Provide the (X, Y) coordinate of the cell's center where the given text is located.  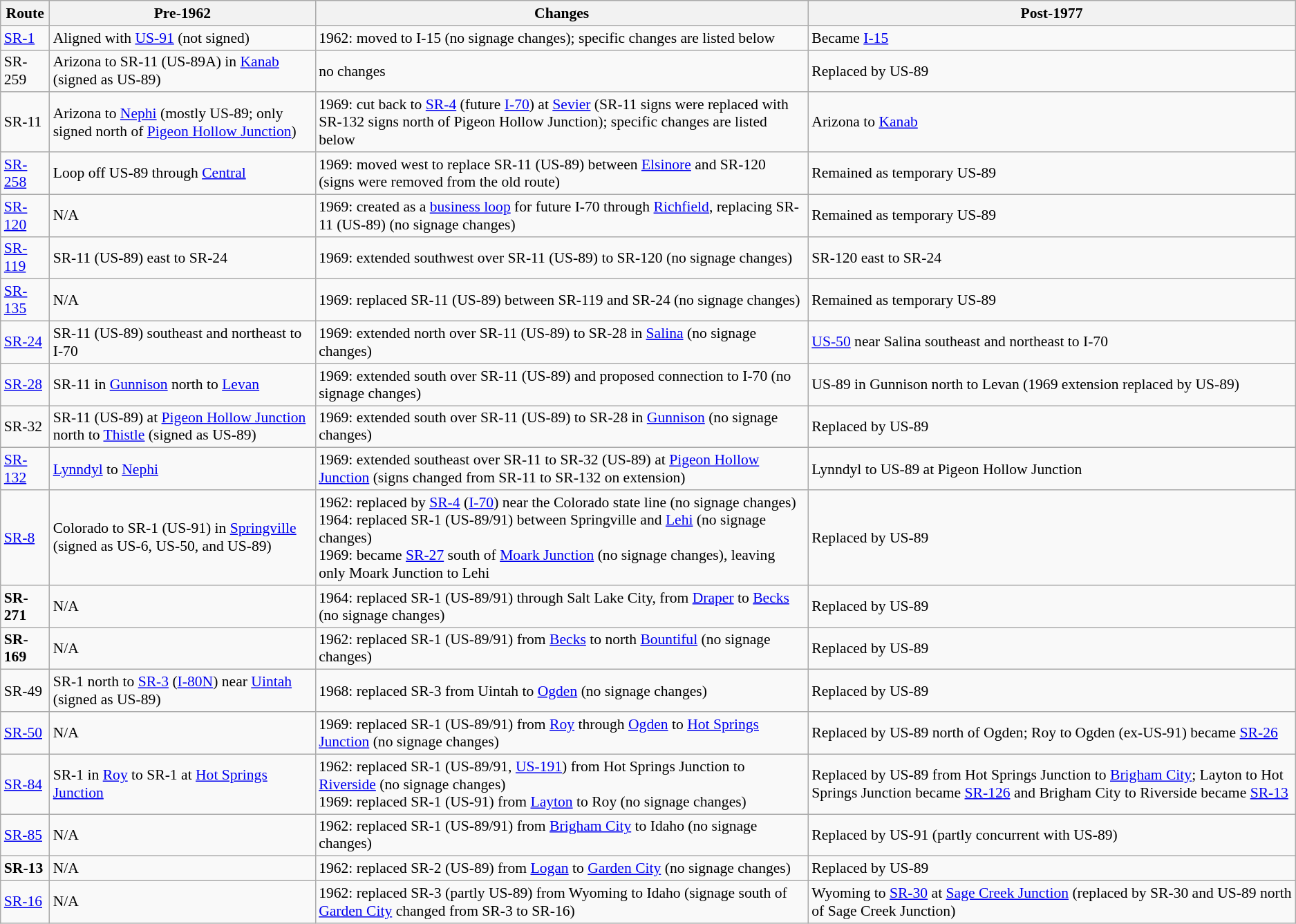
SR-271 (25, 607)
Arizona to SR-11 (US-89A) in Kanab (signed as US-89) (182, 70)
US-50 near Salina southeast and northeast to I-70 (1051, 343)
1969: replaced SR-1 (US-89/91) from Roy through Ogden to Hot Springs Junction (no signage changes) (561, 733)
SR-1 in Roy to SR-1 at Hot Springs Junction (182, 784)
Changes (561, 13)
SR-11 (US-89) east to SR-24 (182, 257)
1969: moved west to replace SR-11 (US-89) between Elsinore and SR-120 (signs were removed from the old route) (561, 173)
SR-135 (25, 300)
SR-32 (25, 427)
SR-24 (25, 343)
SR-84 (25, 784)
1962: replaced SR-3 (partly US-89) from Wyoming to Idaho (signage south of Garden City changed from SR-3 to SR-16) (561, 903)
Post-1977 (1051, 13)
Pre-1962 (182, 13)
Replaced by US-91 (partly concurrent with US-89) (1051, 835)
Became I-15 (1051, 38)
1964: replaced SR-1 (US-89/91) through Salt Lake City, from Draper to Becks (no signage changes) (561, 607)
Arizona to Kanab (1051, 123)
Arizona to Nephi (mostly US-89; only signed north of Pigeon Hollow Junction) (182, 123)
SR-11 in Gunnison north to Levan (182, 384)
SR-16 (25, 903)
no changes (561, 70)
1969: replaced SR-11 (US-89) between SR-119 and SR-24 (no signage changes) (561, 300)
1969: extended southeast over SR-11 to SR-32 (US-89) at Pigeon Hollow Junction (signs changed from SR-11 to SR-132 on extension) (561, 469)
1969: extended north over SR-11 (US-89) to SR-28 in Salina (no signage changes) (561, 343)
SR-1 north to SR-3 (I-80N) near Uintah (signed as US-89) (182, 691)
SR-28 (25, 384)
Replaced by US-89 north of Ogden; Roy to Ogden (ex-US-91) became SR-26 (1051, 733)
Lynndyl to US-89 at Pigeon Hollow Junction (1051, 469)
SR-8 (25, 538)
US-89 in Gunnison north to Levan (1969 extension replaced by US-89) (1051, 384)
Loop off US-89 through Central (182, 173)
SR-259 (25, 70)
SR-120 east to SR-24 (1051, 257)
Aligned with US-91 (not signed) (182, 38)
SR-120 (25, 216)
SR-169 (25, 648)
SR-11 (US-89) southeast and northeast to I-70 (182, 343)
SR-11 (25, 123)
Lynndyl to Nephi (182, 469)
Wyoming to SR-30 at Sage Creek Junction (replaced by SR-30 and US-89 north of Sage Creek Junction) (1051, 903)
1962: replaced SR-1 (US-89/91) from Becks to north Bountiful (no signage changes) (561, 648)
1969: extended southwest over SR-11 (US-89) to SR-120 (no signage changes) (561, 257)
SR-49 (25, 691)
1969: created as a business loop for future I-70 through Richfield, replacing SR-11 (US-89) (no signage changes) (561, 216)
SR-13 (25, 869)
1962: replaced SR-2 (US-89) from Logan to Garden City (no signage changes) (561, 869)
1962: moved to I-15 (no signage changes); specific changes are listed below (561, 38)
1968: replaced SR-3 from Uintah to Ogden (no signage changes) (561, 691)
SR-85 (25, 835)
1969: extended south over SR-11 (US-89) to SR-28 in Gunnison (no signage changes) (561, 427)
Replaced by US-89 from Hot Springs Junction to Brigham City; Layton to Hot Springs Junction became SR-126 and Brigham City to Riverside became SR-13 (1051, 784)
SR-1 (25, 38)
Route (25, 13)
SR-132 (25, 469)
Colorado to SR-1 (US-91) in Springville (signed as US-6, US-50, and US-89) (182, 538)
SR-119 (25, 257)
SR-50 (25, 733)
SR-11 (US-89) at Pigeon Hollow Junction north to Thistle (signed as US-89) (182, 427)
1962: replaced SR-1 (US-89/91) from Brigham City to Idaho (no signage changes) (561, 835)
SR-258 (25, 173)
1969: extended south over SR-11 (US-89) and proposed connection to I-70 (no signage changes) (561, 384)
